Provide the [X, Y] coordinate of the cell's center where the given text is located.  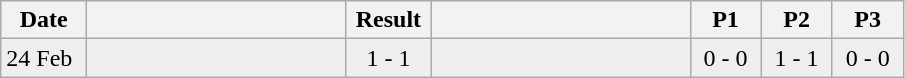
Date [44, 20]
24 Feb [44, 58]
P2 [796, 20]
Result [388, 20]
P3 [868, 20]
P1 [726, 20]
